Pinpoint the cell where the given text exists, returning its [x, y] midpoint coordinate. 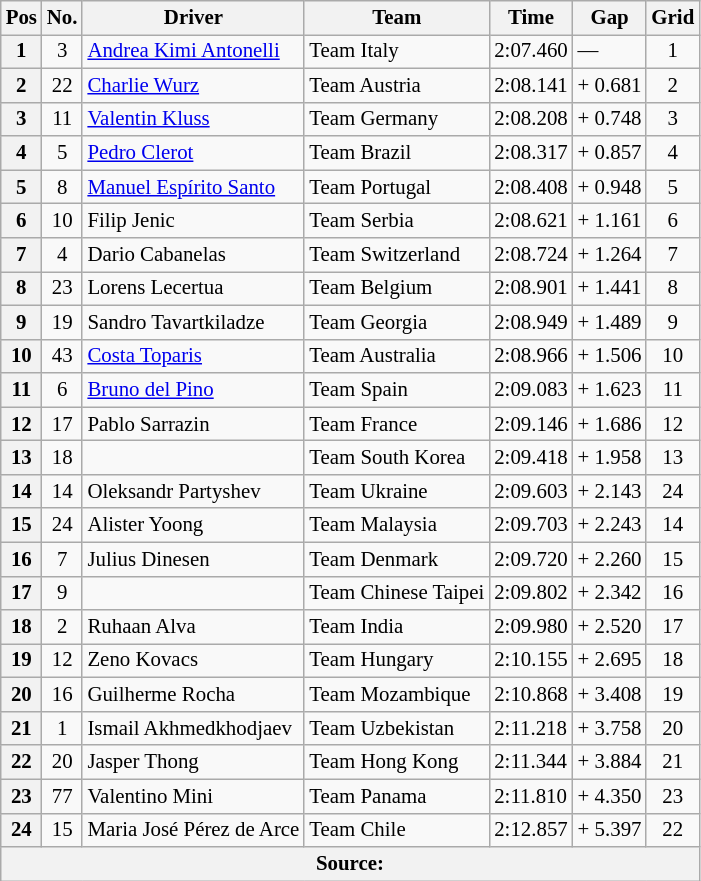
+ 0.948 [610, 187]
+ 1.264 [610, 255]
2:08.408 [530, 187]
Valentino Mini [193, 796]
Alister Yoong [193, 525]
+ 0.748 [610, 119]
Sandro Tavartkiladze [193, 322]
2:09.146 [530, 424]
Team Mozambique [396, 695]
+ 0.681 [610, 85]
2:08.966 [530, 356]
2:09.703 [530, 525]
Costa Toparis [193, 356]
Maria José Pérez de Arce [193, 830]
Team Italy [396, 51]
Team Austria [396, 85]
2:09.083 [530, 390]
+ 2.143 [610, 491]
+ 2.520 [610, 627]
Team Chile [396, 830]
Team Uzbekistan [396, 728]
+ 2.342 [610, 593]
Team Hungary [396, 661]
+ 0.857 [610, 153]
Team South Korea [396, 458]
Driver [193, 18]
Jasper Thong [193, 762]
Dario Cabanelas [193, 255]
Guilherme Rocha [193, 695]
Team India [396, 627]
Zeno Kovacs [193, 661]
2:10.155 [530, 661]
Lorens Lecertua [193, 288]
2:08.208 [530, 119]
+ 3.408 [610, 695]
Team Hong Kong [396, 762]
Time [530, 18]
43 [62, 356]
+ 1.958 [610, 458]
Team Ukraine [396, 491]
Pablo Sarrazin [193, 424]
+ 2.243 [610, 525]
2:08.901 [530, 288]
Team Malaysia [396, 525]
2:11.218 [530, 728]
No. [62, 18]
77 [62, 796]
+ 1.441 [610, 288]
Filip Jenic [193, 221]
2:08.949 [530, 322]
Manuel Espírito Santo [193, 187]
2:09.720 [530, 559]
Team Germany [396, 119]
Pedro Clerot [193, 153]
2:08.724 [530, 255]
+ 2.695 [610, 661]
Gap [610, 18]
Team Australia [396, 356]
2:08.141 [530, 85]
+ 1.506 [610, 356]
Team France [396, 424]
Andrea Kimi Antonelli [193, 51]
Team Spain [396, 390]
+ 5.397 [610, 830]
Team Serbia [396, 221]
2:09.418 [530, 458]
2:07.460 [530, 51]
Valentin Kluss [193, 119]
2:12.857 [530, 830]
Team Switzerland [396, 255]
Julius Dinesen [193, 559]
+ 1.686 [610, 424]
2:09.980 [530, 627]
2:11.344 [530, 762]
Bruno del Pino [193, 390]
+ 3.758 [610, 728]
Ruhaan Alva [193, 627]
Team Belgium [396, 288]
Grid [672, 18]
Charlie Wurz [193, 85]
Pos [22, 18]
+ 1.161 [610, 221]
+ 1.623 [610, 390]
— [610, 51]
+ 1.489 [610, 322]
+ 4.350 [610, 796]
Oleksandr Partyshev [193, 491]
Team [396, 18]
Team Denmark [396, 559]
Team Georgia [396, 322]
Team Brazil [396, 153]
Source: [350, 864]
2:11.810 [530, 796]
2:08.317 [530, 153]
Team Portugal [396, 187]
Team Panama [396, 796]
2:09.802 [530, 593]
2:08.621 [530, 221]
Ismail Akhmedkhodjaev [193, 728]
+ 3.884 [610, 762]
Team Chinese Taipei [396, 593]
2:09.603 [530, 491]
2:10.868 [530, 695]
+ 2.260 [610, 559]
